Scan for the cell matching the given text and deliver its (X, Y) coordinate at center. 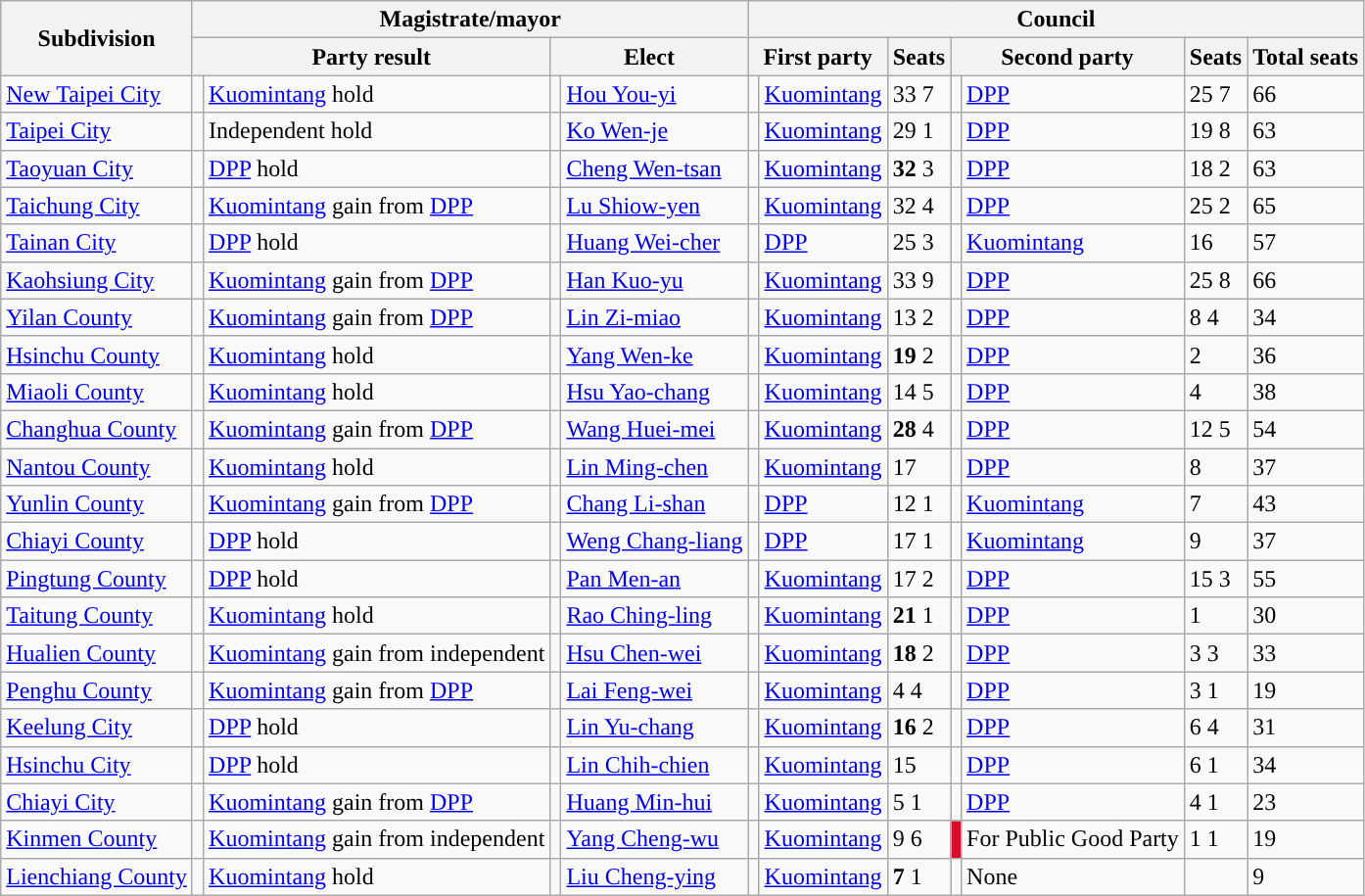
Total seats (1306, 57)
38 (1306, 392)
32 4 (918, 206)
Taoyuan City (97, 168)
2 (1215, 354)
Hsinchu City (97, 765)
43 (1306, 504)
8 (1215, 467)
17 (918, 467)
Hsu Chen-wei (654, 653)
15 3 (1215, 579)
25 8 (1215, 280)
31 (1306, 728)
25 3 (918, 243)
Hsinchu County (97, 354)
Taitung County (97, 616)
12 5 (1215, 429)
15 (918, 765)
Nantou County (97, 467)
1 1 (1215, 839)
Huang Wei-cher (654, 243)
Chiayi County (97, 542)
Lienchiang County (97, 876)
Taichung City (97, 206)
8 4 (1215, 317)
16 (1215, 243)
4 (1215, 392)
3 3 (1215, 653)
16 2 (918, 728)
Kinmen County (97, 839)
17 1 (918, 542)
7 (1215, 504)
Hsu Yao-chang (654, 392)
Independent hold (377, 131)
Tainan City (97, 243)
Pingtung County (97, 579)
3 1 (1215, 690)
23 (1306, 802)
Miaoli County (97, 392)
7 1 (918, 876)
Subdivision (97, 38)
Party result (370, 57)
Taipei City (97, 131)
32 3 (918, 168)
21 1 (918, 616)
Yilan County (97, 317)
Cheng Wen-tsan (654, 168)
19 8 (1215, 131)
Council (1056, 20)
Lin Ming-chen (654, 467)
4 4 (918, 690)
9 6 (918, 839)
Lin Yu-chang (654, 728)
Liu Cheng-ying (654, 876)
5 1 (918, 802)
Magistrate/mayor (470, 20)
19 2 (918, 354)
Lin Zi-miao (654, 317)
Yang Cheng-wu (654, 839)
Pan Men-an (654, 579)
Second party (1067, 57)
For Public Good Party (1073, 839)
57 (1306, 243)
Huang Min-hui (654, 802)
33 (1306, 653)
28 4 (918, 429)
12 1 (918, 504)
Weng Chang-liang (654, 542)
Rao Ching-ling (654, 616)
Lu Shiow-yen (654, 206)
Keelung City (97, 728)
New Taipei City (97, 94)
Penghu County (97, 690)
Chiayi City (97, 802)
65 (1306, 206)
Hualien County (97, 653)
Lai Feng-wei (654, 690)
17 2 (918, 579)
54 (1306, 429)
Han Kuo-yu (654, 280)
Lin Chih-chien (654, 765)
Yunlin County (97, 504)
55 (1306, 579)
Hou You-yi (654, 94)
Chang Li-shan (654, 504)
36 (1306, 354)
1 (1215, 616)
6 4 (1215, 728)
Kaohsiung City (97, 280)
33 7 (918, 94)
29 1 (918, 131)
25 2 (1215, 206)
30 (1306, 616)
14 5 (918, 392)
First party (818, 57)
Changhua County (97, 429)
None (1073, 876)
25 7 (1215, 94)
Ko Wen-je (654, 131)
Yang Wen-ke (654, 354)
4 1 (1215, 802)
Elect (649, 57)
33 9 (918, 280)
6 1 (1215, 765)
13 2 (918, 317)
Wang Huei-mei (654, 429)
